Identify which cell holds the provided text, then report its (X, Y) central coordinate. 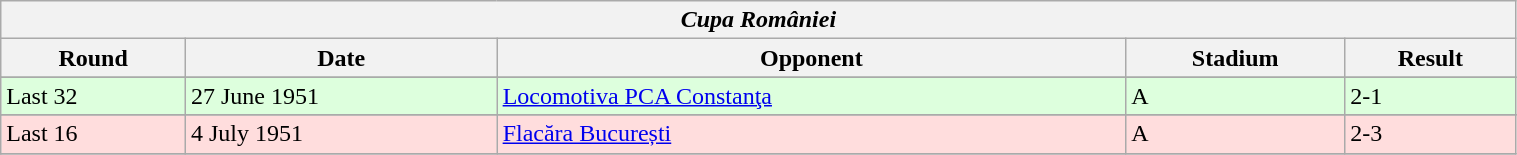
Opponent (811, 58)
Cupa României (758, 20)
Result (1430, 58)
27 June 1951 (341, 96)
Stadium (1236, 58)
Flacăra București (811, 134)
4 July 1951 (341, 134)
2-3 (1430, 134)
Round (94, 58)
Last 32 (94, 96)
Locomotiva PCA Constanţa (811, 96)
Date (341, 58)
Last 16 (94, 134)
2-1 (1430, 96)
